Provide the (X, Y) coordinate of the cell's center where the given text is located.  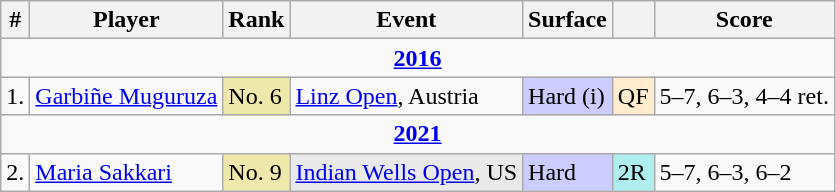
No. 6 (256, 96)
5–7, 6–3, 4–4 ret. (744, 96)
2. (16, 172)
QF (633, 96)
Maria Sakkari (126, 172)
Score (744, 20)
Garbiñe Muguruza (126, 96)
2016 (418, 58)
Rank (256, 20)
# (16, 20)
Linz Open, Austria (406, 96)
No. 9 (256, 172)
Event (406, 20)
Indian Wells Open, US (406, 172)
5–7, 6–3, 6–2 (744, 172)
2021 (418, 134)
Hard (568, 172)
2R (633, 172)
Hard (i) (568, 96)
1. (16, 96)
Player (126, 20)
Surface (568, 20)
